Output the (X, Y) coordinate of the center of the cell containing the given text.  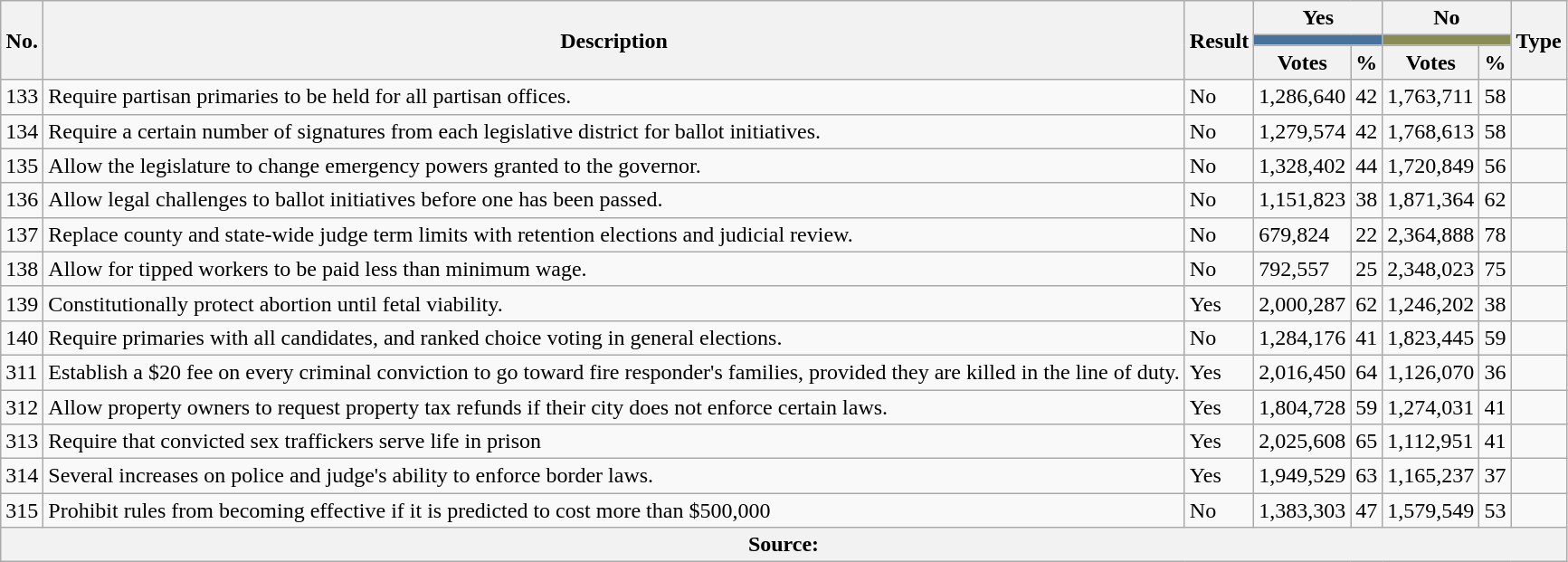
135 (22, 166)
1,823,445 (1431, 338)
140 (22, 338)
Require partisan primaries to be held for all partisan offices. (613, 97)
315 (22, 510)
Allow legal challenges to ballot initiatives before one has been passed. (613, 200)
Require primaries with all candidates, and ranked choice voting in general elections. (613, 338)
47 (1366, 510)
1,804,728 (1303, 406)
No. (22, 40)
Several increases on police and judge's ability to enforce border laws. (613, 476)
314 (22, 476)
Description (613, 40)
137 (22, 234)
Allow for tipped workers to be paid less than minimum wage. (613, 269)
44 (1366, 166)
136 (22, 200)
1,286,640 (1303, 97)
1,720,849 (1431, 166)
312 (22, 406)
22 (1366, 234)
2,016,450 (1303, 372)
1,383,303 (1303, 510)
Require a certain number of signatures from each legislative district for ballot initiatives. (613, 131)
Require that convicted sex traffickers serve life in prison (613, 442)
1,949,529 (1303, 476)
Prohibit rules from becoming effective if it is predicted to cost more than $500,000 (613, 510)
Replace county and state-wide judge term limits with retention elections and judicial review. (613, 234)
1,112,951 (1431, 442)
139 (22, 303)
138 (22, 269)
Constitutionally protect abortion until fetal viability. (613, 303)
1,871,364 (1431, 200)
1,328,402 (1303, 166)
78 (1495, 234)
Type (1538, 40)
Establish a $20 fee on every criminal conviction to go toward fire responder's families, provided they are killed in the line of duty. (613, 372)
1,768,613 (1431, 131)
2,025,608 (1303, 442)
792,557 (1303, 269)
65 (1366, 442)
311 (22, 372)
56 (1495, 166)
1,274,031 (1431, 406)
1,246,202 (1431, 303)
1,126,070 (1431, 372)
Result (1219, 40)
1,284,176 (1303, 338)
2,348,023 (1431, 269)
1,579,549 (1431, 510)
63 (1366, 476)
Source: (784, 545)
Allow the legislature to change emergency powers granted to the governor. (613, 166)
37 (1495, 476)
1,763,711 (1431, 97)
53 (1495, 510)
1,151,823 (1303, 200)
1,165,237 (1431, 476)
Allow property owners to request property tax refunds if their city does not enforce certain laws. (613, 406)
1,279,574 (1303, 131)
75 (1495, 269)
134 (22, 131)
25 (1366, 269)
36 (1495, 372)
313 (22, 442)
64 (1366, 372)
2,364,888 (1431, 234)
679,824 (1303, 234)
133 (22, 97)
2,000,287 (1303, 303)
